Output the [X, Y] coordinate of the center of the cell containing the given text.  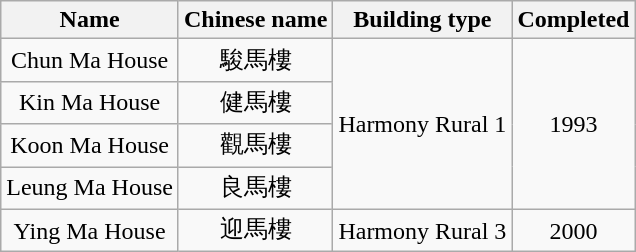
Completed [574, 20]
觀馬樓 [255, 146]
Kin Ma House [90, 102]
Harmony Rural 1 [422, 124]
1993 [574, 124]
Name [90, 20]
良馬樓 [255, 188]
健馬樓 [255, 102]
駿馬樓 [255, 60]
Harmony Rural 3 [422, 230]
2000 [574, 230]
Building type [422, 20]
Leung Ma House [90, 188]
迎馬樓 [255, 230]
Ying Ma House [90, 230]
Koon Ma House [90, 146]
Chun Ma House [90, 60]
Chinese name [255, 20]
